For the text-containing cell, return its midpoint in (x, y) coordinate format. 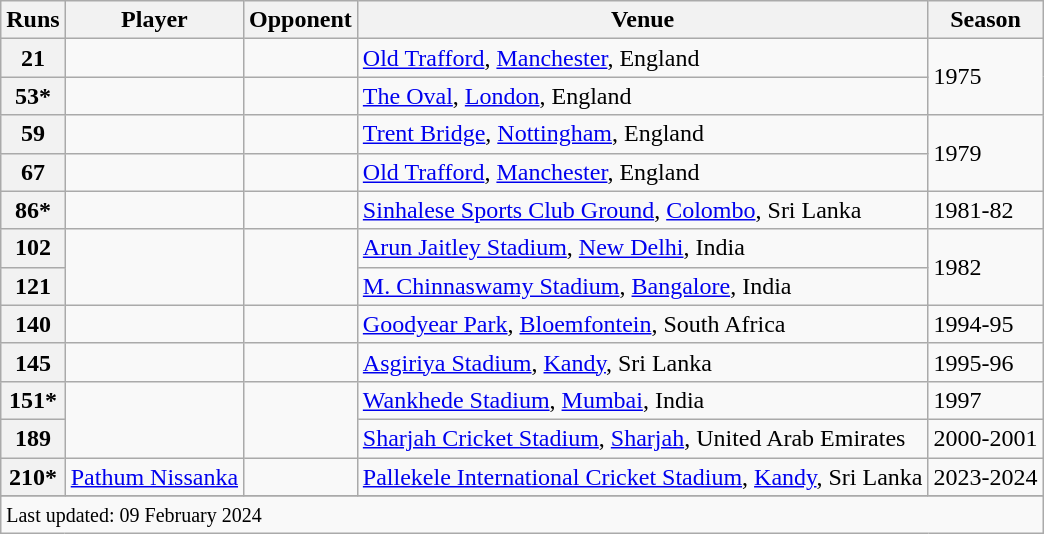
151* (33, 400)
Sinhalese Sports Club Ground, Colombo, Sri Lanka (642, 210)
The Oval, London, England (642, 96)
2000-2001 (986, 438)
1979 (986, 153)
21 (33, 58)
86* (33, 210)
1981-82 (986, 210)
145 (33, 362)
Venue (642, 20)
1975 (986, 77)
102 (33, 248)
1995-96 (986, 362)
1994-95 (986, 324)
Trent Bridge, Nottingham, England (642, 134)
140 (33, 324)
M. Chinnaswamy Stadium, Bangalore, India (642, 286)
Sharjah Cricket Stadium, Sharjah, United Arab Emirates (642, 438)
1997 (986, 400)
Runs (33, 20)
Pallekele International Cricket Stadium, Kandy, Sri Lanka (642, 477)
Asgiriya Stadium, Kandy, Sri Lanka (642, 362)
Opponent (301, 20)
Arun Jaitley Stadium, New Delhi, India (642, 248)
189 (33, 438)
Player (154, 20)
Pathum Nissanka (154, 477)
210* (33, 477)
121 (33, 286)
53* (33, 96)
67 (33, 172)
1982 (986, 267)
Season (986, 20)
59 (33, 134)
Last updated: 09 February 2024 (522, 515)
Goodyear Park, Bloemfontein, South Africa (642, 324)
Wankhede Stadium, Mumbai, India (642, 400)
2023-2024 (986, 477)
